Scan for the cell matching the given text and deliver its [X, Y] coordinate at center. 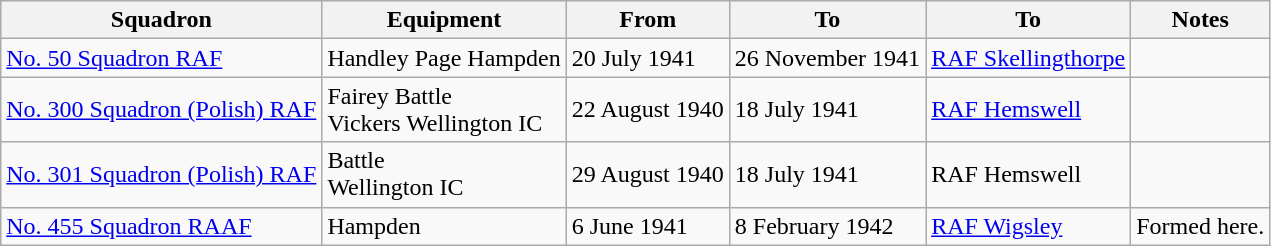
Notes [1200, 20]
22 August 1940 [648, 110]
29 August 1940 [648, 174]
No. 455 Squadron RAAF [162, 226]
Handley Page Hampden [444, 58]
Fairey BattleVickers Wellington IC [444, 110]
Equipment [444, 20]
BattleWellington IC [444, 174]
No. 301 Squadron (Polish) RAF [162, 174]
RAF Skellingthorpe [1028, 58]
20 July 1941 [648, 58]
26 November 1941 [827, 58]
RAF Wigsley [1028, 226]
Hampden [444, 226]
No. 50 Squadron RAF [162, 58]
6 June 1941 [648, 226]
8 February 1942 [827, 226]
From [648, 20]
No. 300 Squadron (Polish) RAF [162, 110]
Formed here. [1200, 226]
Squadron [162, 20]
